Output the [X, Y] coordinate of the center of the cell containing the given text.  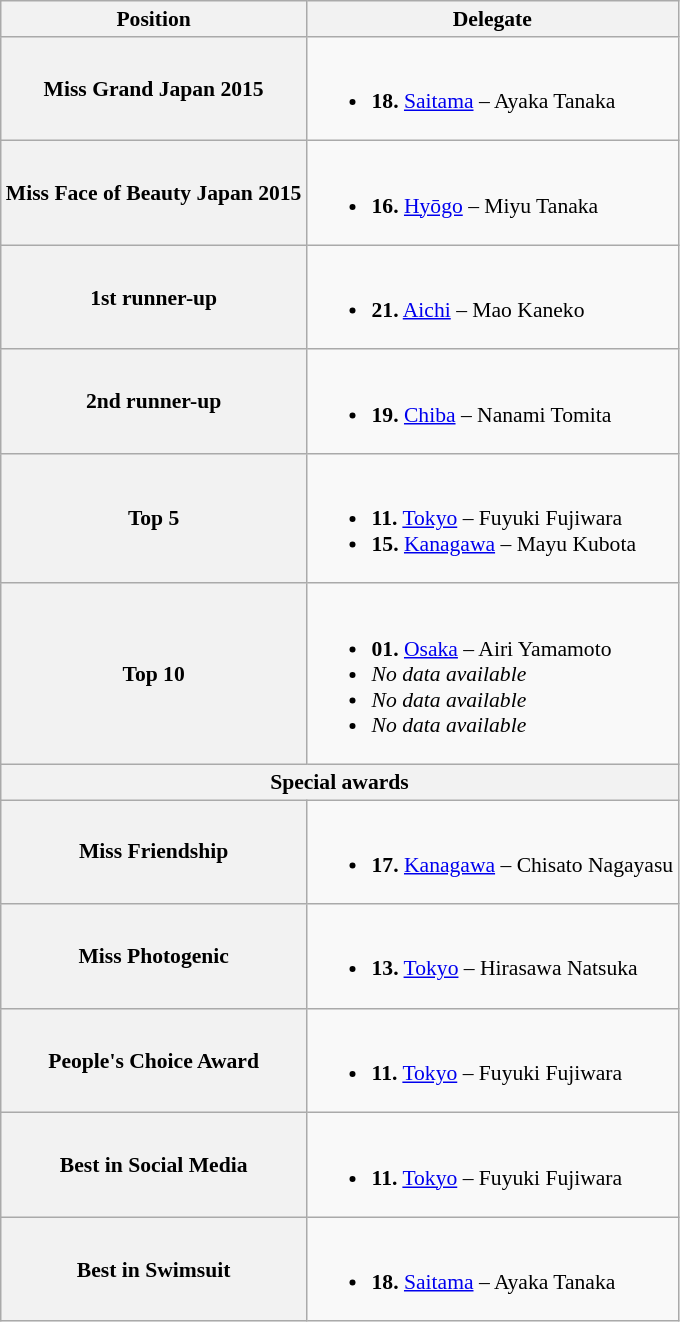
Position [154, 19]
People's Choice Award [154, 1061]
Miss Grand Japan 2015 [154, 89]
17. Kanagawa – Chisato Nagayasu [492, 852]
1st runner-up [154, 297]
Special awards [340, 783]
21. Aichi – Mao Kaneko [492, 297]
19. Chiba – Nanami Tomita [492, 402]
16. Hyōgo – Miyu Tanaka [492, 193]
11. Tokyo – Fuyuki Fujiwara15. Kanagawa – Mayu Kubota [492, 519]
Miss Friendship [154, 852]
13. Tokyo – Hirasawa Natsuka [492, 956]
Best in Swimsuit [154, 1269]
2nd runner-up [154, 402]
Best in Social Media [154, 1165]
Miss Face of Beauty Japan 2015 [154, 193]
Top 5 [154, 519]
Top 10 [154, 674]
01. Osaka – Airi YamamotoNo data availableNo data availableNo data available [492, 674]
Miss Photogenic [154, 956]
Delegate [492, 19]
